For the text-containing cell, return its midpoint in [x, y] coordinate format. 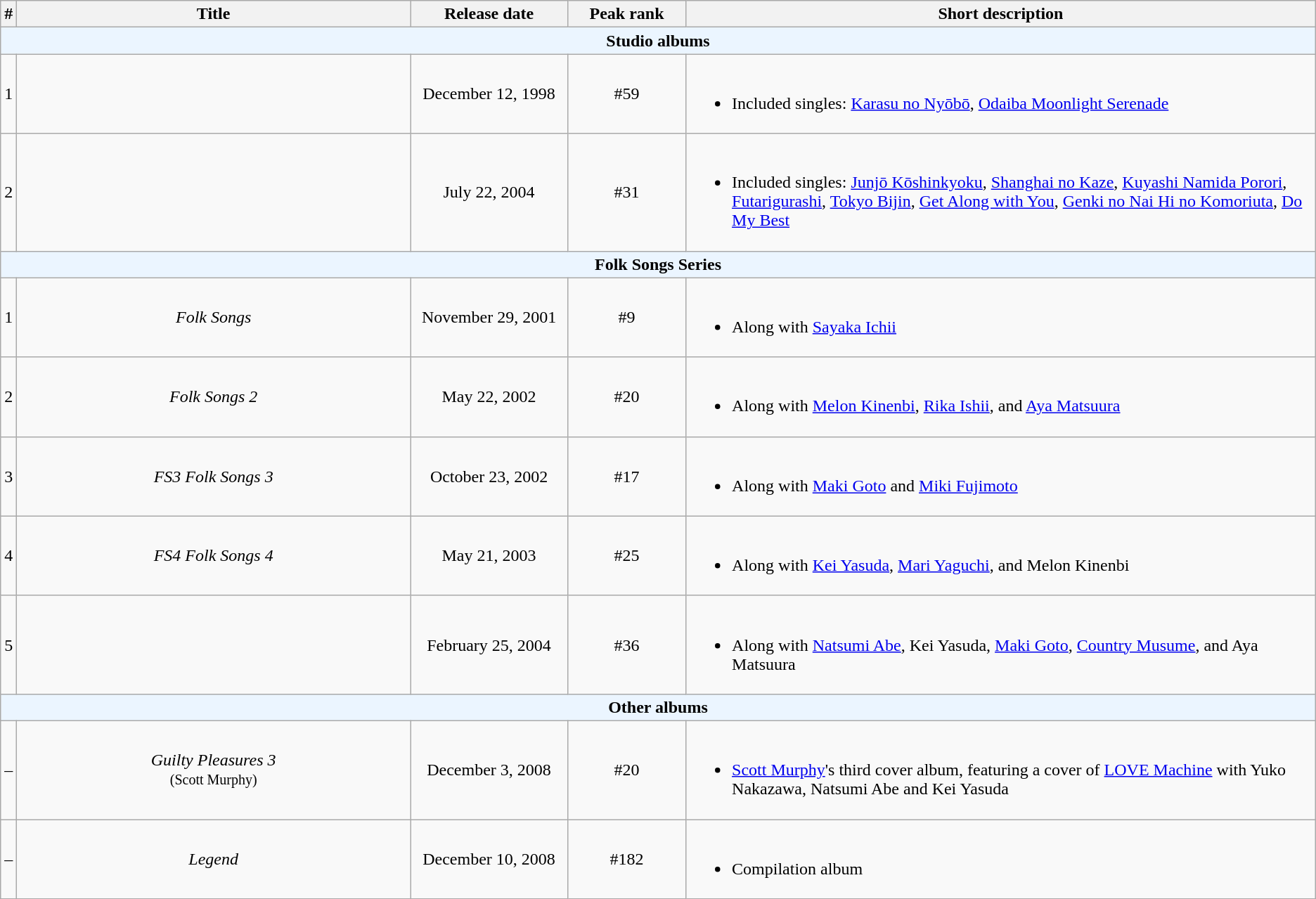
Along with Natsumi Abe, Kei Yasuda, Maki Goto, Country Musume, and Aya Matsuura [1001, 645]
February 25, 2004 [489, 645]
3 [8, 477]
Folk Songs Series [658, 264]
FS4 Folk Songs 4 [214, 555]
#17 [627, 477]
Title [214, 14]
May 22, 2002 [489, 396]
Studio albums [658, 41]
Scott Murphy's third cover album, featuring a cover of LOVE Machine with Yuko Nakazawa, Natsumi Abe and Kei Yasuda [1001, 770]
Legend [214, 859]
# [8, 14]
#59 [627, 94]
Peak rank [627, 14]
#36 [627, 645]
5 [8, 645]
#25 [627, 555]
#182 [627, 859]
Guilty Pleasures 3(Scott Murphy) [214, 770]
Folk Songs 2 [214, 396]
July 22, 2004 [489, 193]
FS3 Folk Songs 3 [214, 477]
Along with Maki Goto and Miki Fujimoto [1001, 477]
Folk Songs [214, 318]
Compilation album [1001, 859]
Release date [489, 14]
Along with Melon Kinenbi, Rika Ishii, and Aya Matsuura [1001, 396]
#31 [627, 193]
November 29, 2001 [489, 318]
December 10, 2008 [489, 859]
4 [8, 555]
December 3, 2008 [489, 770]
#9 [627, 318]
Included singles: Karasu no Nyōbō, Odaiba Moonlight Serenade [1001, 94]
October 23, 2002 [489, 477]
Along with Sayaka Ichii [1001, 318]
December 12, 1998 [489, 94]
May 21, 2003 [489, 555]
Other albums [658, 707]
Short description [1001, 14]
Along with Kei Yasuda, Mari Yaguchi, and Melon Kinenbi [1001, 555]
